Extract the (x, y) coordinate from the center of the cell holding the provided text.  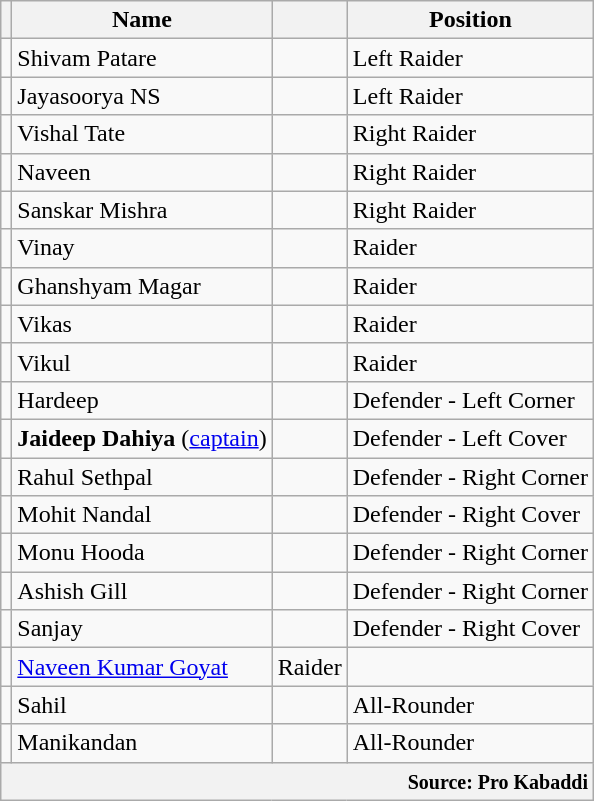
Position (470, 20)
Vishal Tate (142, 134)
Ashish Gill (142, 591)
Monu Hooda (142, 553)
Sahil (142, 705)
Hardeep (142, 400)
Naveen (142, 172)
Vinay (142, 248)
Sanskar Mishra (142, 210)
Shivam Patare (142, 58)
Rahul Sethpal (142, 477)
Naveen Kumar Goyat (142, 667)
Vikul (142, 362)
Defender - Left Corner (470, 400)
Name (142, 20)
Defender - Left Cover (470, 438)
Manikandan (142, 743)
Sanjay (142, 629)
Vikas (142, 324)
Mohit Nandal (142, 515)
Source: Pro Kabaddi (298, 781)
Ghanshyam Magar (142, 286)
Jaideep Dahiya (captain) (142, 438)
Jayasoorya NS (142, 96)
